Output the (X, Y) coordinate of the center of the cell containing the given text.  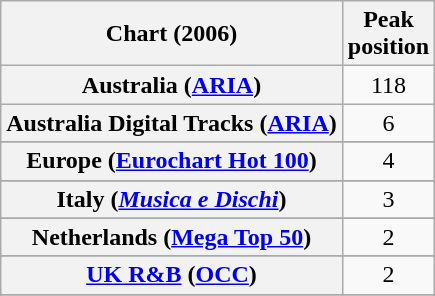
Netherlands (Mega Top 50) (172, 237)
Peakposition (388, 34)
Australia Digital Tracks (ARIA) (172, 123)
Italy (Musica e Dischi) (172, 199)
3 (388, 199)
118 (388, 85)
UK R&B (OCC) (172, 275)
Europe (Eurochart Hot 100) (172, 161)
Chart (2006) (172, 34)
Australia (ARIA) (172, 85)
4 (388, 161)
6 (388, 123)
